Provide the (x, y) coordinate of the cell's center where the given text is located.  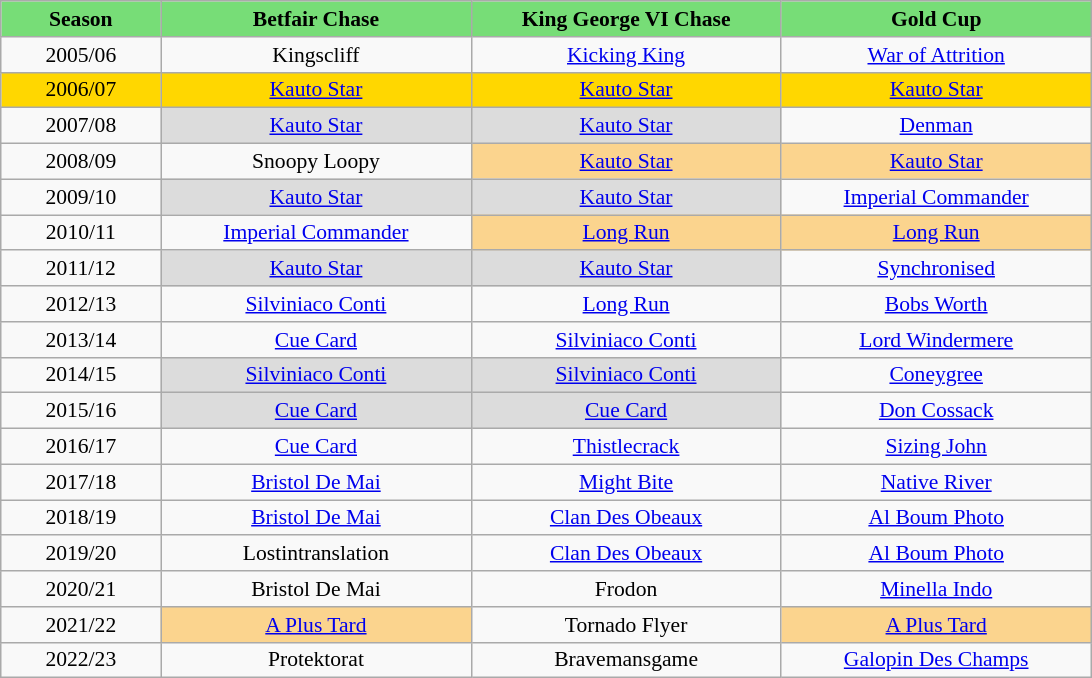
2019/20 (81, 554)
Snoopy Loopy (316, 162)
Denman (936, 126)
Might Bite (626, 482)
2022/23 (81, 660)
2015/16 (81, 411)
2006/07 (81, 90)
Don Cossack (936, 411)
2007/08 (81, 126)
Synchronised (936, 269)
2005/06 (81, 55)
Protektorat (316, 660)
2018/19 (81, 518)
2021/22 (81, 625)
2009/10 (81, 197)
Coneygree (936, 375)
Thistlecrack (626, 447)
War of Attrition (936, 55)
Frodon (626, 589)
2014/15 (81, 375)
Season (81, 19)
King George VI Chase (626, 19)
Native River (936, 482)
Sizing John (936, 447)
Minella Indo (936, 589)
2017/18 (81, 482)
Galopin Des Champs (936, 660)
Lostintranslation (316, 554)
2016/17 (81, 447)
Kingscliff (316, 55)
Kicking King (626, 55)
Tornado Flyer (626, 625)
2013/14 (81, 340)
2020/21 (81, 589)
2008/09 (81, 162)
2012/13 (81, 304)
2011/12 (81, 269)
Gold Cup (936, 19)
Bobs Worth (936, 304)
Lord Windermere (936, 340)
Bravemansgame (626, 660)
2010/11 (81, 233)
Betfair Chase (316, 19)
